Find where the given text appears and provide that cell's center as [X, Y] coordinate. 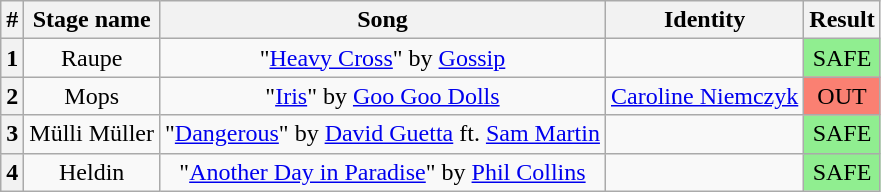
1 [12, 58]
Result [842, 20]
"Heavy Cross" by Gossip [383, 58]
"Dangerous" by David Guetta ft. Sam Martin [383, 134]
OUT [842, 96]
"Iris" by Goo Goo Dolls [383, 96]
Stage name [92, 20]
Caroline Niemczyk [704, 96]
"Another Day in Paradise" by Phil Collins [383, 172]
Mops [92, 96]
Song [383, 20]
2 [12, 96]
Heldin [92, 172]
3 [12, 134]
Identity [704, 20]
Mülli Müller [92, 134]
# [12, 20]
4 [12, 172]
Raupe [92, 58]
